Scan for the cell matching the given text and deliver its [X, Y] coordinate at center. 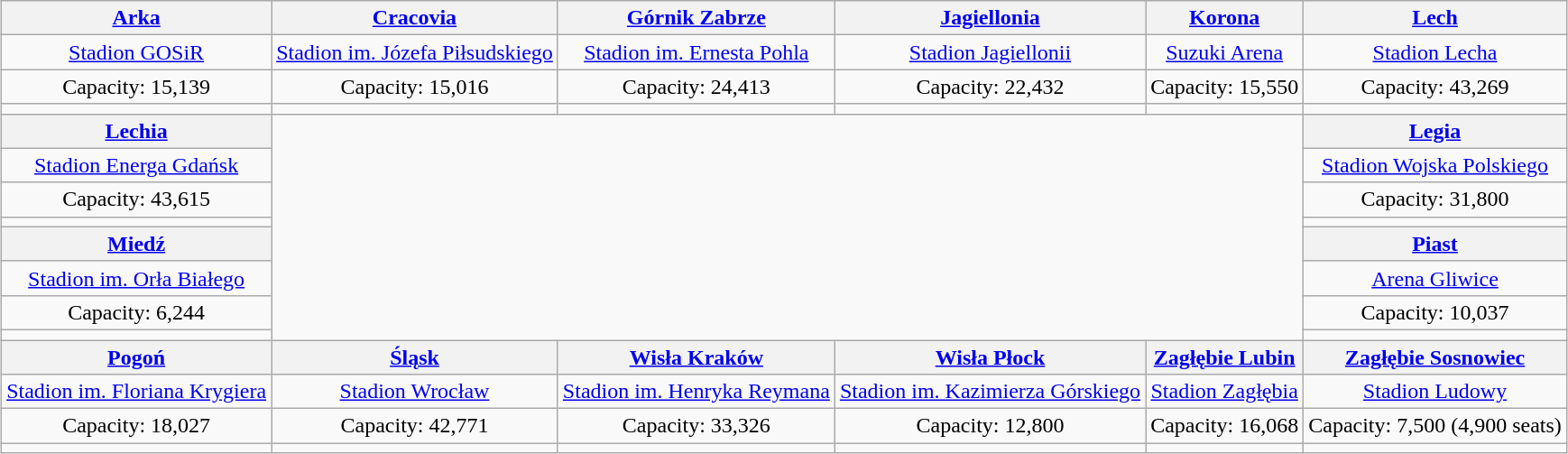
Stadion Wrocław [415, 392]
Stadion im. Kazimierza Górskiego [990, 392]
Capacity: 15,139 [137, 87]
Capacity: 15,550 [1225, 87]
Stadion Wojska Polskiego [1435, 165]
Arka [137, 18]
Capacity: 12,800 [990, 426]
Wisła Kraków [696, 357]
Stadion Zagłębia [1225, 392]
Lech [1435, 18]
Capacity: 18,027 [137, 426]
Zagłębie Lubin [1225, 357]
Stadion im. Henryka Reymana [696, 392]
Capacity: 33,326 [696, 426]
Stadion GOSiR [137, 52]
Capacity: 15,016 [415, 87]
Capacity: 6,244 [137, 312]
Stadion Ludowy [1435, 392]
Korona [1225, 18]
Suzuki Arena [1225, 52]
Stadion im. Orła Białego [137, 278]
Capacity: 43,269 [1435, 87]
Górnik Zabrze [696, 18]
Stadion im. Józefa Piłsudskiego [415, 52]
Capacity: 22,432 [990, 87]
Stadion Jagiellonii [990, 52]
Piast [1435, 244]
Miedź [137, 244]
Pogoń [137, 357]
Stadion im. Floriana Krygiera [137, 392]
Capacity: 16,068 [1225, 426]
Jagiellonia [990, 18]
Capacity: 43,615 [137, 199]
Arena Gliwice [1435, 278]
Capacity: 24,413 [696, 87]
Lechia [137, 131]
Śląsk [415, 357]
Stadion Lecha [1435, 52]
Capacity: 10,037 [1435, 312]
Stadion im. Ernesta Pohla [696, 52]
Cracovia [415, 18]
Zagłębie Sosnowiec [1435, 357]
Capacity: 31,800 [1435, 199]
Capacity: 7,500 (4,900 seats) [1435, 426]
Legia [1435, 131]
Capacity: 42,771 [415, 426]
Wisła Płock [990, 357]
Stadion Energa Gdańsk [137, 165]
